For the text-containing cell, return its midpoint in (X, Y) coordinate format. 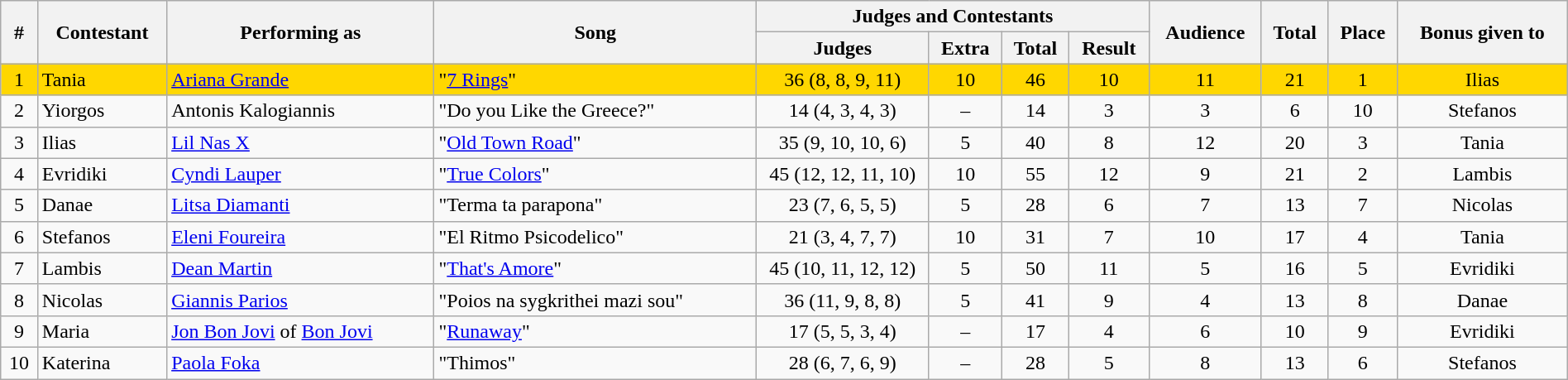
Contestant (102, 32)
Audience (1205, 32)
Dean Martin (301, 268)
Litsa Diamanti (301, 205)
"Poios na sygkrithei mazi sou" (595, 300)
Lil Nas X (301, 142)
45 (10, 11, 12, 12) (843, 268)
"Do you Like the Greece?" (595, 111)
50 (1035, 268)
Place (1363, 32)
"True Colors" (595, 174)
Extra (966, 48)
55 (1035, 174)
Yiorgos (102, 111)
Judges (843, 48)
"Terma ta parapona" (595, 205)
Song (595, 32)
40 (1035, 142)
Eleni Foureira (301, 237)
45 (12, 12, 11, 10) (843, 174)
20 (1295, 142)
17 (5, 5, 3, 4) (843, 331)
"Runaway" (595, 331)
Antonis Kalogiannis (301, 111)
36 (11, 9, 8, 8) (843, 300)
Bonus given to (1483, 32)
31 (1035, 237)
Giannis Parios (301, 300)
14 (4, 3, 4, 3) (843, 111)
"El Ritmo Psicodelico" (595, 237)
Ariana Grande (301, 79)
"7 Rings" (595, 79)
Result (1108, 48)
"That's Amore" (595, 268)
23 (7, 6, 5, 5) (843, 205)
35 (9, 10, 10, 6) (843, 142)
Jon Bon Jovi of Bon Jovi (301, 331)
28 (6, 7, 6, 9) (843, 363)
Performing as (301, 32)
41 (1035, 300)
16 (1295, 268)
# (20, 32)
"Thimos" (595, 363)
Judges and Contestants (953, 17)
46 (1035, 79)
"Old Town Road" (595, 142)
Paola Foka (301, 363)
Katerina (102, 363)
36 (8, 8, 9, 11) (843, 79)
14 (1035, 111)
21 (3, 4, 7, 7) (843, 237)
Maria (102, 331)
Cyndi Lauper (301, 174)
